Return [X, Y] of the center of cell containing provided text 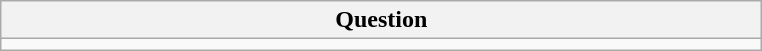
Question [382, 20]
